Identify which cell holds the provided text, then report its [X, Y] central coordinate. 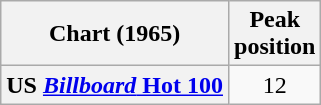
12 [275, 85]
US Billboard Hot 100 [115, 85]
Chart (1965) [115, 34]
Peakposition [275, 34]
